Search for the cell housing the specified text and yield its (x, y) center coordinate. 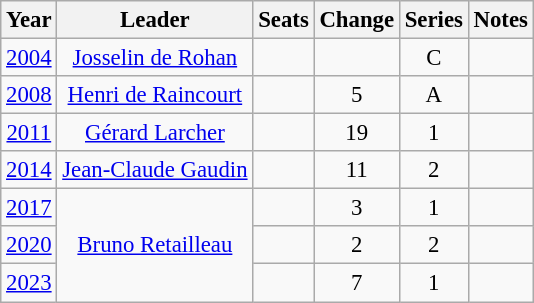
Gérard Larcher (155, 133)
Bruno Retailleau (155, 246)
2017 (29, 208)
3 (356, 208)
19 (356, 133)
Year (29, 20)
Jean-Claude Gaudin (155, 170)
A (434, 95)
Change (356, 20)
Series (434, 20)
2023 (29, 283)
2014 (29, 170)
C (434, 58)
Henri de Raincourt (155, 95)
Notes (500, 20)
Seats (284, 20)
7 (356, 283)
5 (356, 95)
Josselin de Rohan (155, 58)
2011 (29, 133)
11 (356, 170)
2020 (29, 245)
Leader (155, 20)
2004 (29, 58)
2008 (29, 95)
